For the text-containing cell, return its midpoint in [X, Y] coordinate format. 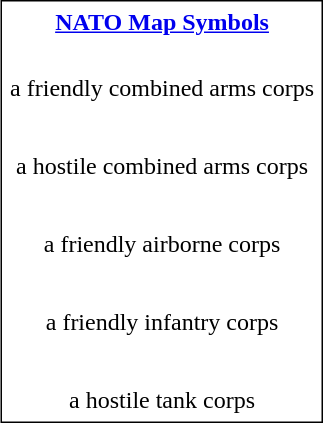
a hostile tank corps [162, 400]
a hostile combined arms corps [162, 166]
a friendly combined arms corps [162, 88]
a friendly airborne corps [162, 244]
a friendly infantry corps [162, 322]
NATO Map Symbols [162, 22]
